Provide the [X, Y] coordinate of the cell's center where the given text is located.  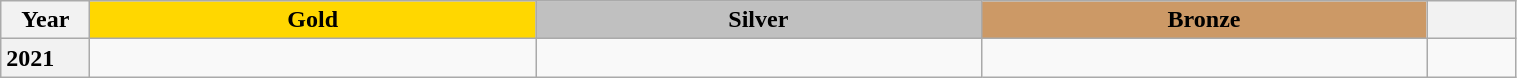
Bronze [1204, 20]
2021 [46, 58]
Gold [313, 20]
Silver [759, 20]
Year [46, 20]
